Find where the given text appears and provide that cell's center as [X, Y] coordinate. 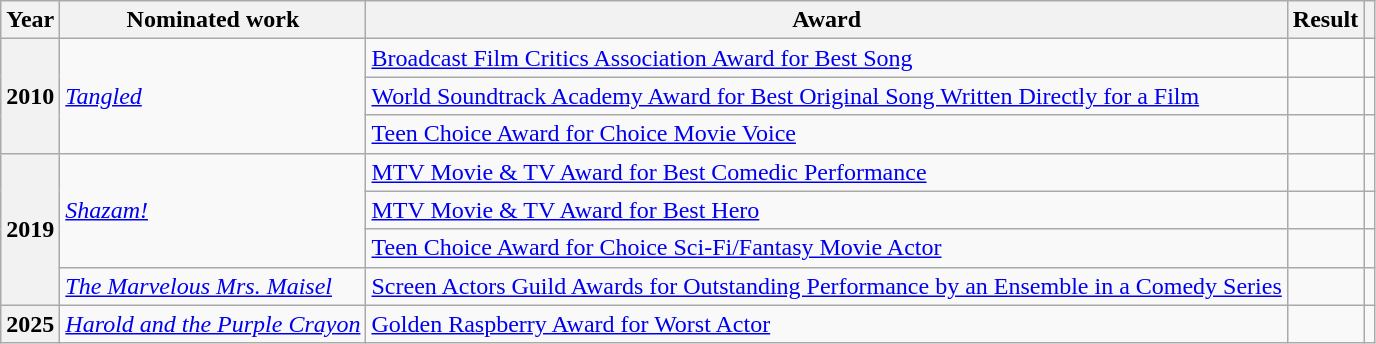
Broadcast Film Critics Association Award for Best Song [826, 58]
2025 [30, 324]
Shazam! [213, 210]
Nominated work [213, 20]
Tangled [213, 96]
Result [1325, 20]
Award [826, 20]
The Marvelous Mrs. Maisel [213, 286]
MTV Movie & TV Award for Best Comedic Performance [826, 172]
Teen Choice Award for Choice Movie Voice [826, 134]
Golden Raspberry Award for Worst Actor [826, 324]
Teen Choice Award for Choice Sci-Fi/Fantasy Movie Actor [826, 248]
2019 [30, 229]
MTV Movie & TV Award for Best Hero [826, 210]
Harold and the Purple Crayon [213, 324]
Screen Actors Guild Awards for Outstanding Performance by an Ensemble in a Comedy Series [826, 286]
Year [30, 20]
2010 [30, 96]
World Soundtrack Academy Award for Best Original Song Written Directly for a Film [826, 96]
